Return the [X, Y] coordinate for the center point of the cell that contains the specified text.  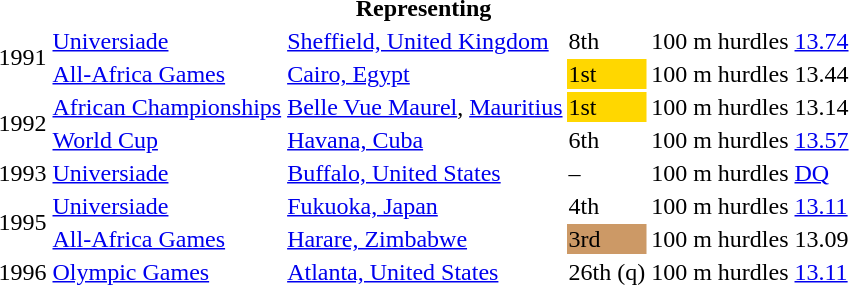
World Cup [167, 140]
Buffalo, United States [425, 173]
Fukuoka, Japan [425, 206]
– [607, 173]
Harare, Zimbabwe [425, 239]
8th [607, 41]
Cairo, Egypt [425, 74]
Havana, Cuba [425, 140]
African Championships [167, 107]
3rd [607, 239]
6th [607, 140]
Belle Vue Maurel, Mauritius [425, 107]
Sheffield, United Kingdom [425, 41]
4th [607, 206]
